Extract the (x, y) coordinate from the center of the cell holding the provided text.  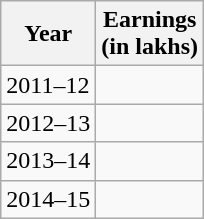
2012–13 (48, 123)
2014–15 (48, 199)
2011–12 (48, 85)
Year (48, 34)
2013–14 (48, 161)
Earnings(in lakhs) (150, 34)
